Detect which cell encompasses the target text, then output its (X, Y) center coordinate. 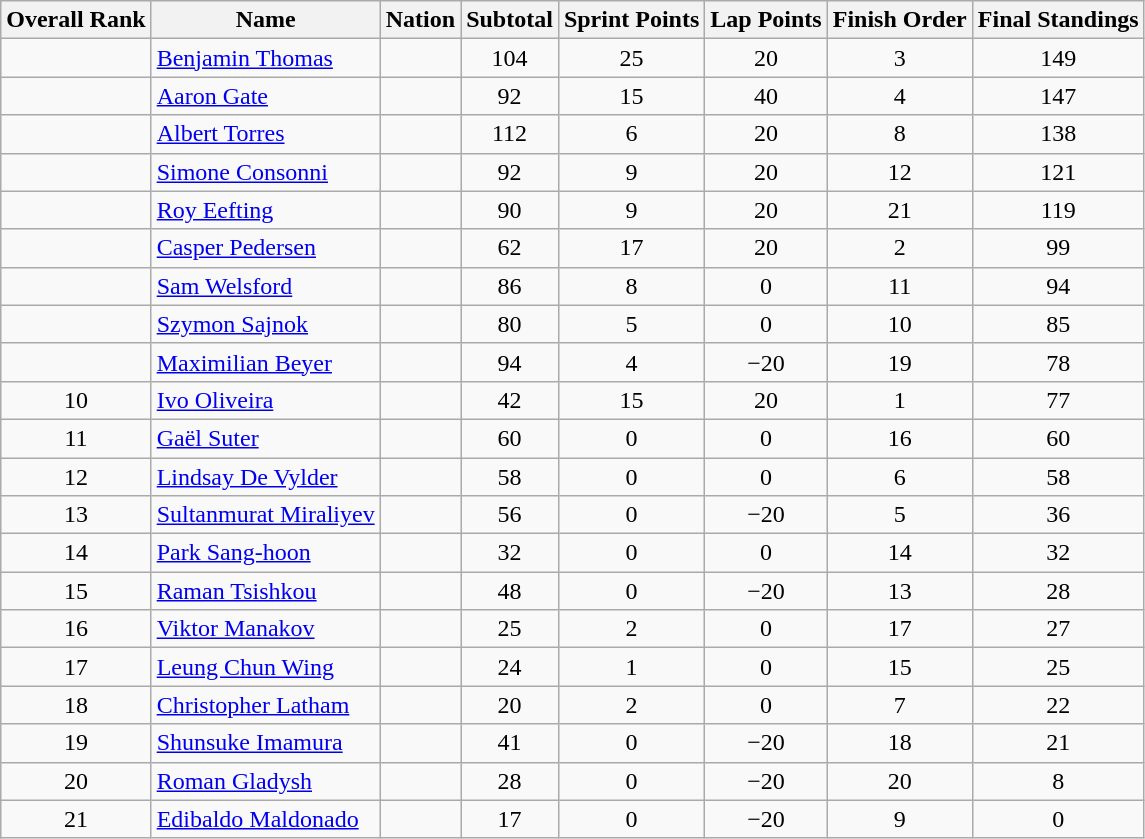
Overall Rank (76, 20)
Viktor Manakov (266, 629)
7 (900, 705)
Subtotal (510, 20)
149 (1058, 58)
Ivo Oliveira (266, 400)
Benjamin Thomas (266, 58)
Albert Torres (266, 134)
Lindsay De Vylder (266, 477)
90 (510, 210)
86 (510, 286)
80 (510, 324)
121 (1058, 172)
Szymon Sajnok (266, 324)
Roy Eefting (266, 210)
Lap Points (766, 20)
138 (1058, 134)
Christopher Latham (266, 705)
85 (1058, 324)
Gaël Suter (266, 438)
Sultanmurat Miraliyev (266, 515)
Roman Gladysh (266, 781)
Edibaldo Maldonado (266, 819)
77 (1058, 400)
3 (900, 58)
Simone Consonni (266, 172)
56 (510, 515)
112 (510, 134)
119 (1058, 210)
22 (1058, 705)
Raman Tsishkou (266, 591)
41 (510, 743)
Sam Welsford (266, 286)
Maximilian Beyer (266, 362)
40 (766, 96)
Final Standings (1058, 20)
36 (1058, 515)
147 (1058, 96)
42 (510, 400)
62 (510, 248)
99 (1058, 248)
Aaron Gate (266, 96)
104 (510, 58)
48 (510, 591)
Sprint Points (631, 20)
Casper Pedersen (266, 248)
Shunsuke Imamura (266, 743)
Leung Chun Wing (266, 667)
Finish Order (900, 20)
27 (1058, 629)
24 (510, 667)
Name (266, 20)
Park Sang-hoon (266, 553)
Nation (420, 20)
78 (1058, 362)
